Scan for the cell matching the given text and deliver its [X, Y] coordinate at center. 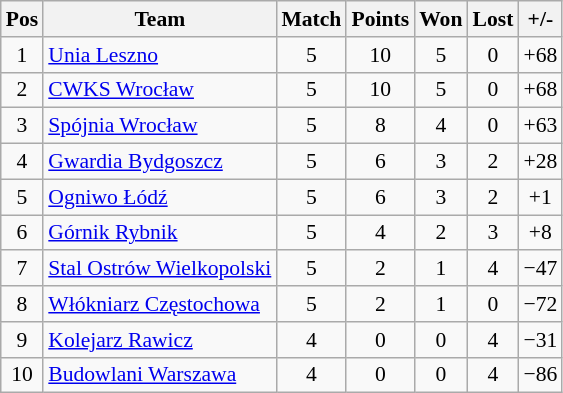
Lost [492, 19]
Gwardia Bydgoszcz [160, 162]
Spójnia Wrocław [160, 126]
Ogniwo Łódź [160, 197]
−47 [540, 269]
Match [311, 19]
Stal Ostrów Wielkopolski [160, 269]
−31 [540, 340]
+28 [540, 162]
CWKS Wrocław [160, 90]
Team [160, 19]
Włókniarz Częstochowa [160, 304]
Points [380, 19]
9 [22, 340]
+63 [540, 126]
+1 [540, 197]
Won [440, 19]
+8 [540, 233]
Pos [22, 19]
7 [22, 269]
+/- [540, 19]
−86 [540, 375]
Unia Leszno [160, 55]
Górnik Rybnik [160, 233]
−72 [540, 304]
Kolejarz Rawicz [160, 340]
Budowlani Warszawa [160, 375]
